Locate the cell with the specified text and output its [x, y] center coordinate. 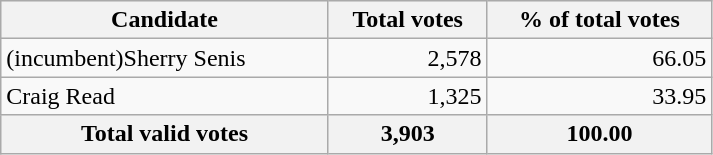
Total votes [408, 20]
3,903 [408, 134]
(incumbent)Sherry Senis [164, 58]
2,578 [408, 58]
66.05 [600, 58]
Candidate [164, 20]
1,325 [408, 96]
Craig Read [164, 96]
% of total votes [600, 20]
100.00 [600, 134]
33.95 [600, 96]
Total valid votes [164, 134]
